Locate the cell with the specified text and output its (X, Y) center coordinate. 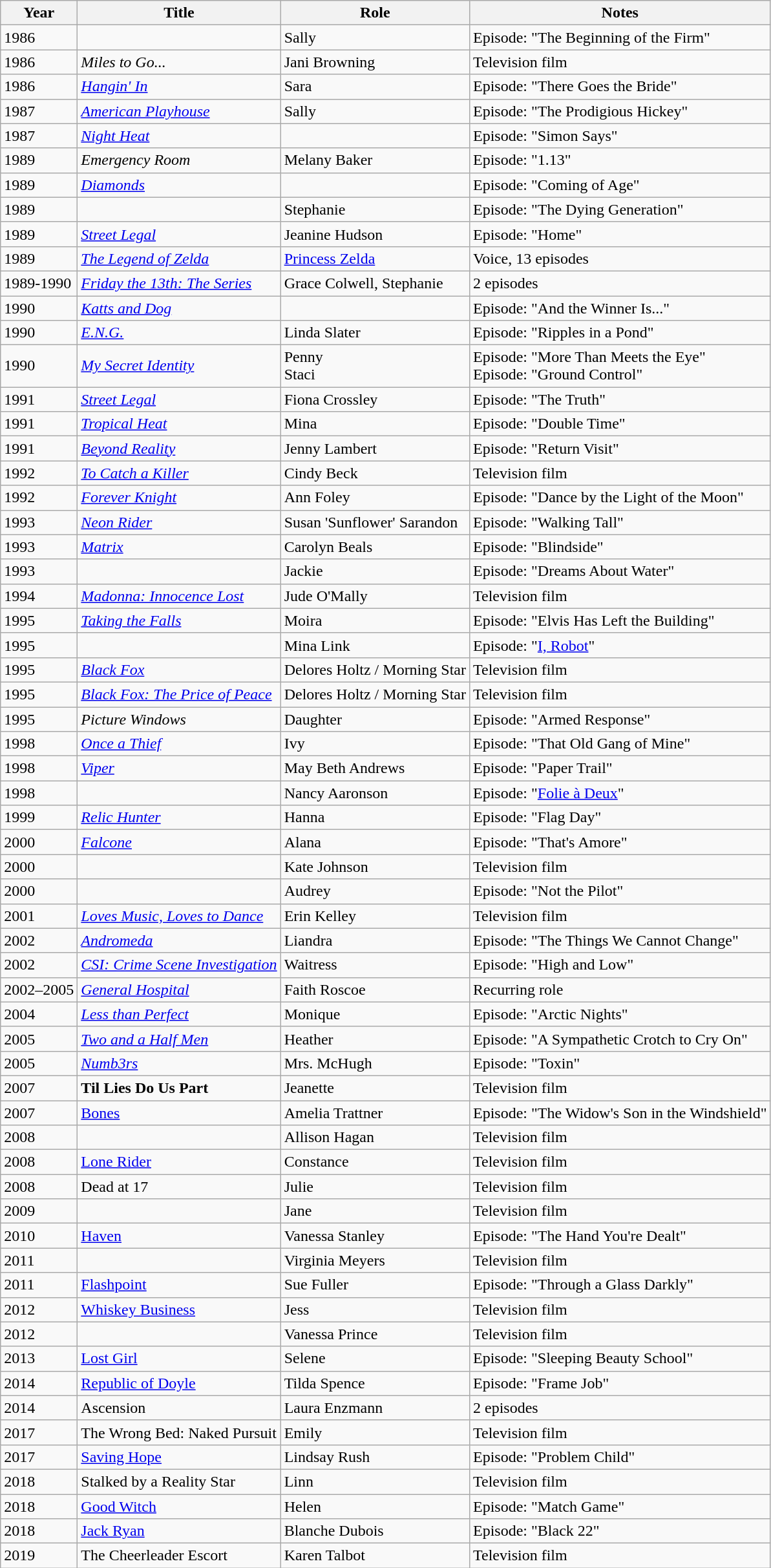
Mrs. McHugh (375, 1063)
Fiona Crossley (375, 399)
Once a Thief (179, 744)
Linn (375, 1481)
Linda Slater (375, 333)
Ivy (375, 744)
Tilda Spence (375, 1383)
Episode: "The Truth" (619, 399)
Episode: "High and Low" (619, 965)
Matrix (179, 547)
The Wrong Bed: Naked Pursuit (179, 1432)
Emily (375, 1432)
Selene (375, 1359)
Karen Talbot (375, 1556)
Jackie (375, 571)
2009 (39, 1211)
Hanna (375, 818)
Episode: "Dreams About Water" (619, 571)
Neon Rider (179, 522)
Flashpoint (179, 1285)
Black Fox (179, 670)
CSI: Crime Scene Investigation (179, 965)
Episode: "The Prodigious Hickey" (619, 111)
Katts and Dog (179, 308)
Taking the Falls (179, 620)
2019 (39, 1556)
Episode: "Arctic Nights" (619, 1014)
Diamonds (179, 185)
Audrey (375, 891)
Carolyn Beals (375, 547)
Mina (375, 424)
Amelia Trattner (375, 1112)
2004 (39, 1014)
May Beth Andrews (375, 768)
Princess Zelda (375, 259)
Susan 'Sunflower' Sarandon (375, 522)
Role (375, 13)
Episode: "I, Robot" (619, 645)
Good Witch (179, 1507)
Sue Fuller (375, 1285)
Episode: "Not the Pilot" (619, 891)
Falcone (179, 842)
General Hospital (179, 990)
Black Fox: The Price of Peace (179, 694)
Episode: "There Goes the Bride" (619, 87)
Voice, 13 episodes (619, 259)
Episode: "The Widow's Son in the Windshield" (619, 1112)
Episode: "Toxin" (619, 1063)
Relic Hunter (179, 818)
Less than Perfect (179, 1014)
PennyStaci (375, 366)
The Legend of Zelda (179, 259)
Episode: "Through a Glass Darkly" (619, 1285)
Julie (375, 1187)
Episode: "The Dying Generation" (619, 209)
Episode: "Elvis Has Left the Building" (619, 620)
Vanessa Prince (375, 1334)
1989-1990 (39, 283)
Tropical Heat (179, 424)
Two and a Half Men (179, 1039)
Blanche Dubois (375, 1531)
Episode: "Problem Child" (619, 1457)
Lost Girl (179, 1359)
Dead at 17 (179, 1187)
Haven (179, 1236)
2010 (39, 1236)
Stephanie (375, 209)
Picture Windows (179, 719)
Daughter (375, 719)
Lindsay Rush (375, 1457)
Nancy Aaronson (375, 793)
Jenny Lambert (375, 449)
Episode: "Simon Says" (619, 136)
Til Lies Do Us Part (179, 1088)
Mina Link (375, 645)
Viper (179, 768)
Hangin' In (179, 87)
Liandra (375, 940)
My Secret Identity (179, 366)
Title (179, 13)
Jane (375, 1211)
Alana (375, 842)
Beyond Reality (179, 449)
Kate Johnson (375, 867)
Episode: "Coming of Age" (619, 185)
Erin Kelley (375, 916)
Ann Foley (375, 498)
Episode: "The Hand You're Dealt" (619, 1236)
1999 (39, 818)
Episode: "The Beginning of the Firm" (619, 37)
Moira (375, 620)
Cindy Beck (375, 473)
Faith Roscoe (375, 990)
Jeanette (375, 1088)
Episode: "And the Winner Is..." (619, 308)
Jani Browning (375, 62)
Notes (619, 13)
Numb3rs (179, 1063)
Saving Hope (179, 1457)
Episode: "Paper Trail" (619, 768)
Vanessa Stanley (375, 1236)
Melany Baker (375, 160)
Episode: "Black 22" (619, 1531)
Forever Knight (179, 498)
Episode: "Double Time" (619, 424)
Lone Rider (179, 1162)
Ascension (179, 1408)
Episode: "Armed Response" (619, 719)
Episode: "Home" (619, 234)
Episode: "More Than Meets the Eye"Episode: "Ground Control" (619, 366)
Episode: "Frame Job" (619, 1383)
Episode: "Match Game" (619, 1507)
2013 (39, 1359)
American Playhouse (179, 111)
Episode: "The Things We Cannot Change" (619, 940)
Jude O'Mally (375, 596)
Episode: "Folie à Deux" (619, 793)
Jess (375, 1309)
Miles to Go... (179, 62)
Virginia Meyers (375, 1260)
Episode: "Walking Tall" (619, 522)
Waitress (375, 965)
Emergency Room (179, 160)
Loves Music, Loves to Dance (179, 916)
Episode: "That Old Gang of Mine" (619, 744)
Sara (375, 87)
Republic of Doyle (179, 1383)
2002–2005 (39, 990)
Whiskey Business (179, 1309)
Recurring role (619, 990)
Episode: "1.13" (619, 160)
Episode: "A Sympathetic Crotch to Cry On" (619, 1039)
Friday the 13th: The Series (179, 283)
To Catch a Killer (179, 473)
Stalked by a Reality Star (179, 1481)
Episode: "Sleeping Beauty School" (619, 1359)
Allison Hagan (375, 1138)
Bones (179, 1112)
Madonna: Innocence Lost (179, 596)
Jack Ryan (179, 1531)
Year (39, 13)
Episode: "Ripples in a Pond" (619, 333)
Constance (375, 1162)
Episode: "Return Visit" (619, 449)
The Cheerleader Escort (179, 1556)
Laura Enzmann (375, 1408)
Helen (375, 1507)
Jeanine Hudson (375, 234)
Monique (375, 1014)
E.N.G. (179, 333)
Night Heat (179, 136)
Andromeda (179, 940)
Heather (375, 1039)
Episode: "Flag Day" (619, 818)
Episode: "That's Amore" (619, 842)
Episode: "Blindside" (619, 547)
2001 (39, 916)
Episode: "Dance by the Light of the Moon" (619, 498)
1994 (39, 596)
Grace Colwell, Stephanie (375, 283)
